Return [x, y] of the center of cell containing provided text 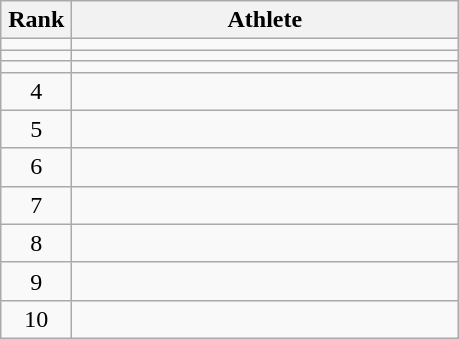
10 [36, 319]
4 [36, 91]
7 [36, 205]
6 [36, 167]
9 [36, 281]
Athlete [265, 20]
8 [36, 243]
Rank [36, 20]
5 [36, 129]
